Provide the (X, Y) coordinate of the cell's center where the given text is located.  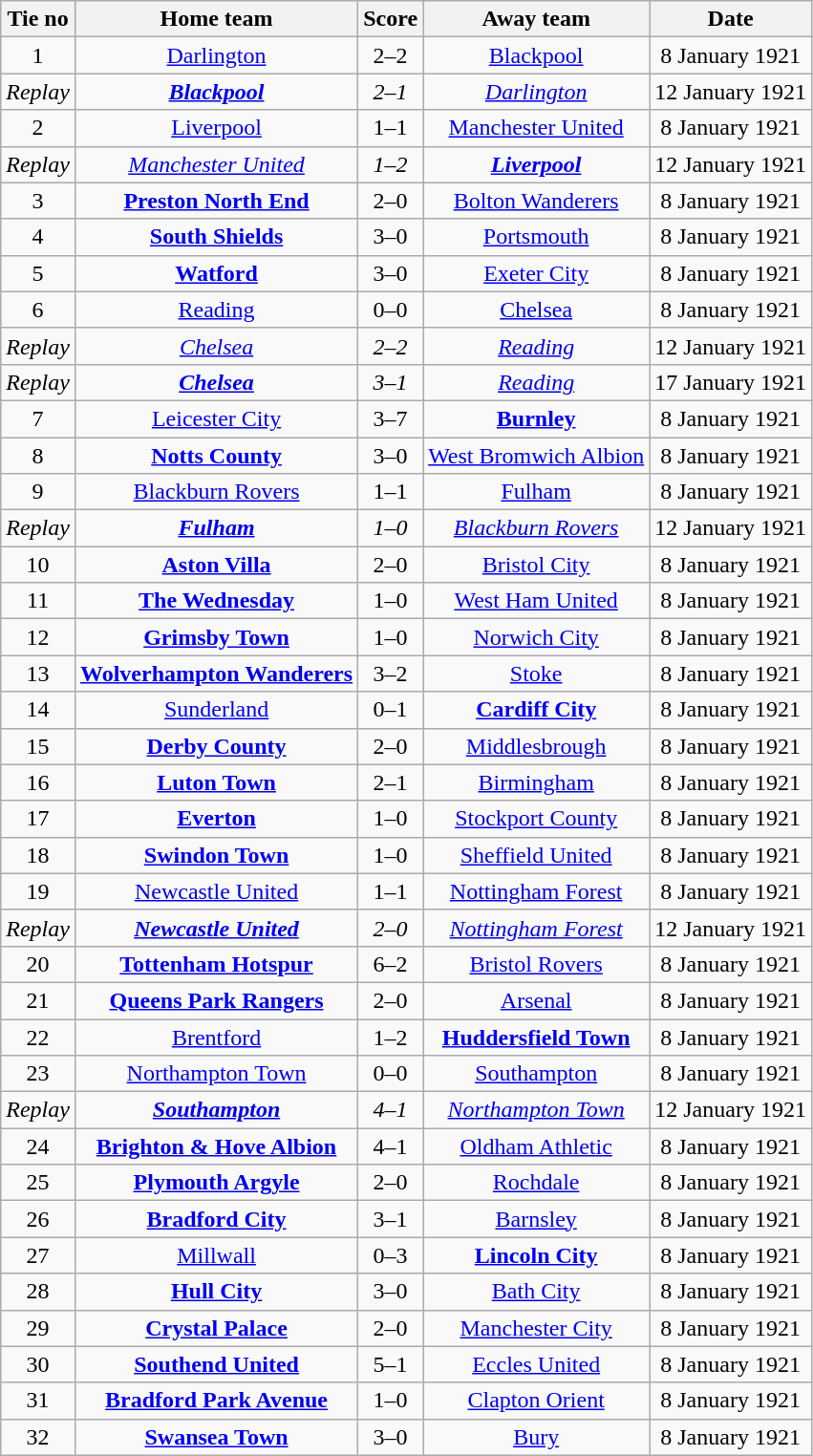
3–7 (391, 418)
Sunderland (216, 710)
17 (38, 819)
3 (38, 201)
6 (38, 310)
Tottenham Hotspur (216, 964)
Eccles United (537, 1364)
Bristol City (537, 565)
19 (38, 891)
6–2 (391, 964)
31 (38, 1401)
10 (38, 565)
22 (38, 1037)
Queens Park Rangers (216, 1000)
29 (38, 1328)
Watford (216, 273)
Date (731, 19)
13 (38, 674)
Cardiff City (537, 710)
27 (38, 1255)
24 (38, 1146)
Rochdale (537, 1183)
5 (38, 273)
Clapton Orient (537, 1401)
Preston North End (216, 201)
Away team (537, 19)
Tie no (38, 19)
14 (38, 710)
Brentford (216, 1037)
Bath City (537, 1292)
Lincoln City (537, 1255)
16 (38, 782)
8 (38, 456)
11 (38, 601)
Plymouth Argyle (216, 1183)
Southend United (216, 1364)
2 (38, 128)
32 (38, 1437)
Score (391, 19)
26 (38, 1219)
21 (38, 1000)
Birmingham (537, 782)
Wolverhampton Wanderers (216, 674)
3–2 (391, 674)
Bury (537, 1437)
West Bromwich Albion (537, 456)
Bristol Rovers (537, 964)
Luton Town (216, 782)
Stockport County (537, 819)
12 (38, 637)
4 (38, 237)
17 January 1921 (731, 382)
Leicester City (216, 418)
5–1 (391, 1364)
Swansea Town (216, 1437)
Norwich City (537, 637)
25 (38, 1183)
Manchester City (537, 1328)
Barnsley (537, 1219)
Exeter City (537, 273)
Notts County (216, 456)
Brighton & Hove Albion (216, 1146)
Crystal Palace (216, 1328)
Derby County (216, 746)
West Ham United (537, 601)
Hull City (216, 1292)
Bradford Park Avenue (216, 1401)
0–1 (391, 710)
9 (38, 492)
South Shields (216, 237)
Huddersfield Town (537, 1037)
Millwall (216, 1255)
Bolton Wanderers (537, 201)
20 (38, 964)
Home team (216, 19)
Oldham Athletic (537, 1146)
Swindon Town (216, 855)
7 (38, 418)
23 (38, 1074)
1 (38, 55)
Sheffield United (537, 855)
0–3 (391, 1255)
Stoke (537, 674)
Bradford City (216, 1219)
Everton (216, 819)
Aston Villa (216, 565)
30 (38, 1364)
18 (38, 855)
Grimsby Town (216, 637)
15 (38, 746)
28 (38, 1292)
Portsmouth (537, 237)
Arsenal (537, 1000)
Middlesbrough (537, 746)
The Wednesday (216, 601)
Burnley (537, 418)
